Find where the given text appears and provide that cell's center as (X, Y) coordinate. 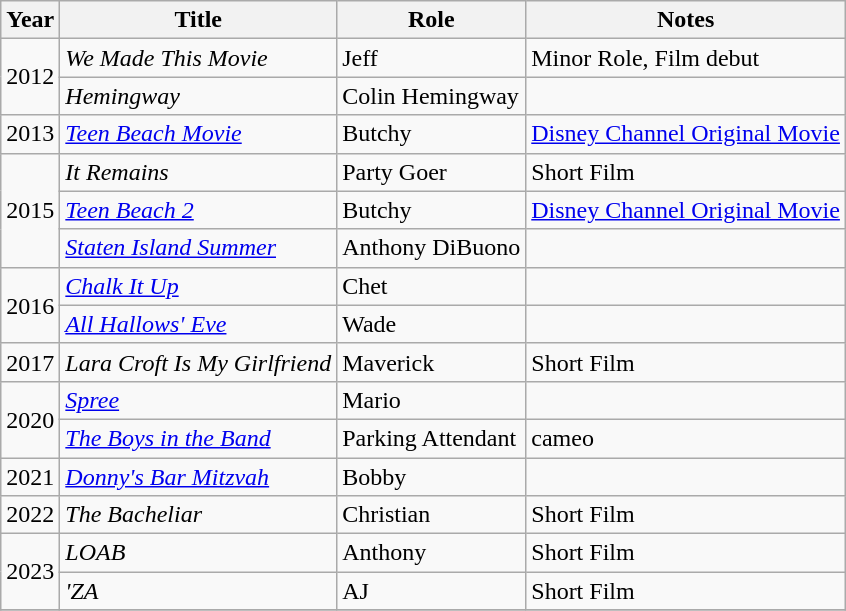
Year (30, 20)
Bobby (432, 477)
AJ (432, 591)
Hemingway (198, 96)
Teen Beach 2 (198, 210)
Anthony DiBuono (432, 248)
Minor Role, Film debut (686, 58)
Chet (432, 286)
Donny's Bar Mitzvah (198, 477)
2022 (30, 515)
Title (198, 20)
Chalk It Up (198, 286)
Party Goer (432, 172)
We Made This Movie (198, 58)
2015 (30, 210)
It Remains (198, 172)
Lara Croft Is My Girlfriend (198, 362)
Christian (432, 515)
The Bacheliar (198, 515)
Maverick (432, 362)
Anthony (432, 553)
2016 (30, 305)
LOAB (198, 553)
Role (432, 20)
2012 (30, 77)
Spree (198, 400)
2021 (30, 477)
2013 (30, 134)
Colin Hemingway (432, 96)
cameo (686, 438)
Staten Island Summer (198, 248)
The Boys in the Band (198, 438)
Notes (686, 20)
'ZA (198, 591)
2017 (30, 362)
Teen Beach Movie (198, 134)
Parking Attendant (432, 438)
Mario (432, 400)
All Hallows' Eve (198, 324)
Wade (432, 324)
2020 (30, 419)
2023 (30, 572)
Jeff (432, 58)
